Pinpoint the cell where the given text exists, returning its [x, y] midpoint coordinate. 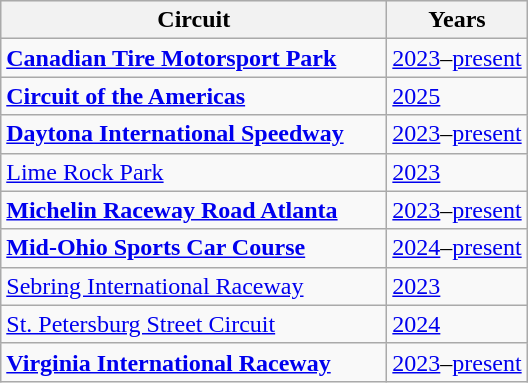
2025 [457, 96]
Virginia International Raceway [194, 362]
Daytona International Speedway [194, 134]
Circuit [194, 20]
2024–present [457, 248]
Circuit of the Americas [194, 96]
Canadian Tire Motorsport Park [194, 58]
Michelin Raceway Road Atlanta [194, 210]
2024 [457, 324]
Sebring International Raceway [194, 286]
Lime Rock Park [194, 172]
Years [457, 20]
St. Petersburg Street Circuit [194, 324]
Mid-Ohio Sports Car Course [194, 248]
